Locate the cell with the specified text and output its [X, Y] center coordinate. 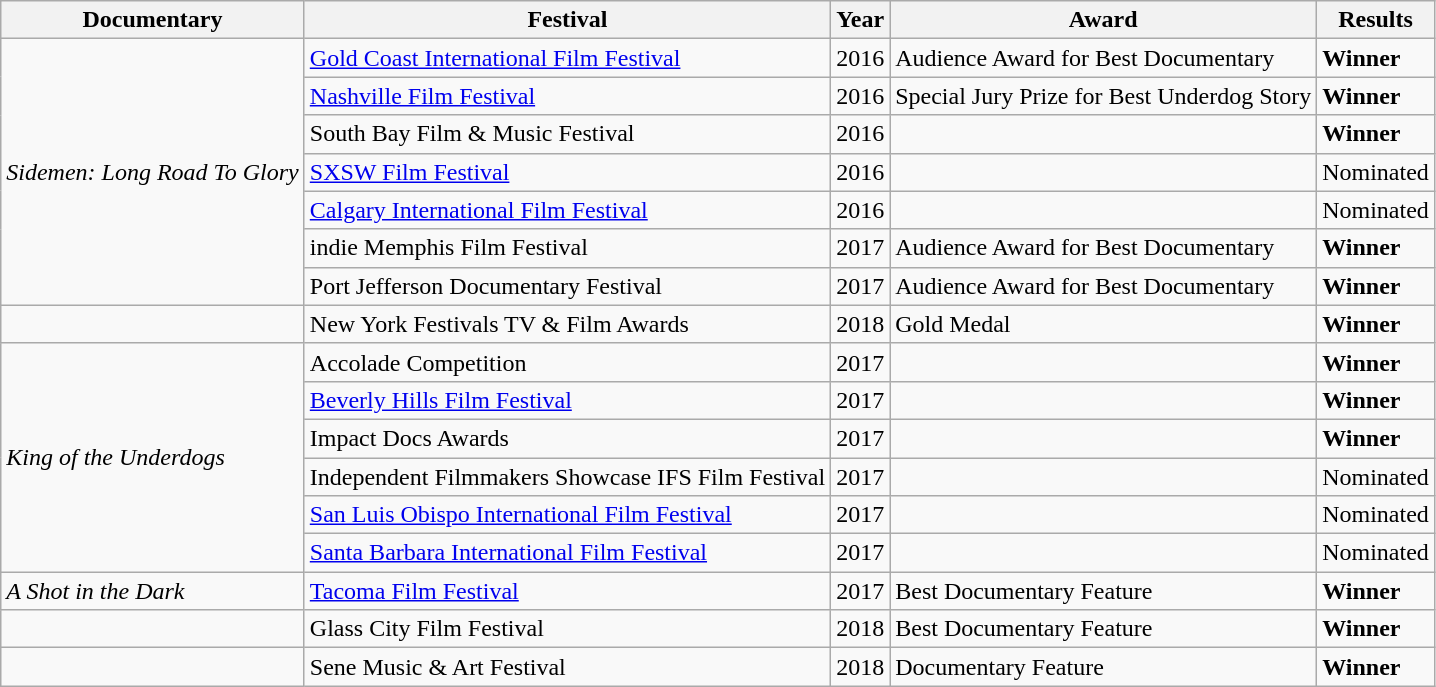
Festival [567, 20]
South Bay Film & Music Festival [567, 134]
Year [860, 20]
New York Festivals TV & Film Awards [567, 324]
San Luis Obispo International Film Festival [567, 515]
Port Jefferson Documentary Festival [567, 286]
Documentary Feature [1104, 667]
Calgary International Film Festival [567, 210]
Special Jury Prize for Best Underdog Story [1104, 96]
Accolade Competition [567, 362]
Documentary [153, 20]
Gold Medal [1104, 324]
SXSW Film Festival [567, 172]
Gold Coast International Film Festival [567, 58]
indie Memphis Film Festival [567, 248]
King of the Underdogs [153, 457]
Results [1376, 20]
Santa Barbara International Film Festival [567, 553]
Glass City Film Festival [567, 629]
Beverly Hills Film Festival [567, 400]
Sidemen: Long Road To Glory [153, 172]
A Shot in the Dark [153, 591]
Tacoma Film Festival [567, 591]
Sene Music & Art Festival [567, 667]
Nashville Film Festival [567, 96]
Impact Docs Awards [567, 438]
Independent Filmmakers Showcase IFS Film Festival [567, 477]
Award [1104, 20]
